Pinpoint the cell where the given text exists, returning its [X, Y] midpoint coordinate. 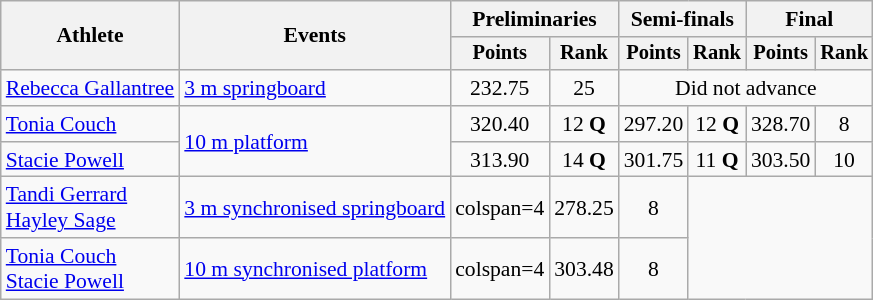
Final [810, 19]
320.40 [500, 124]
278.25 [584, 208]
303.48 [584, 268]
Semi-finals [682, 19]
Tonia Couch [90, 124]
Rebecca Gallantree [90, 88]
Did not advance [746, 88]
Tonia CouchStacie Powell [90, 268]
Tandi GerrardHayley Sage [90, 208]
11 Q [717, 160]
328.70 [780, 124]
Events [314, 36]
Athlete [90, 36]
301.75 [654, 160]
25 [584, 88]
297.20 [654, 124]
3 m springboard [314, 88]
313.90 [500, 160]
10 m platform [314, 142]
14 Q [584, 160]
10 [844, 160]
Preliminaries [534, 19]
10 m synchronised platform [314, 268]
232.75 [500, 88]
Stacie Powell [90, 160]
3 m synchronised springboard [314, 208]
303.50 [780, 160]
